Scan for the cell matching the given text and deliver its [x, y] coordinate at center. 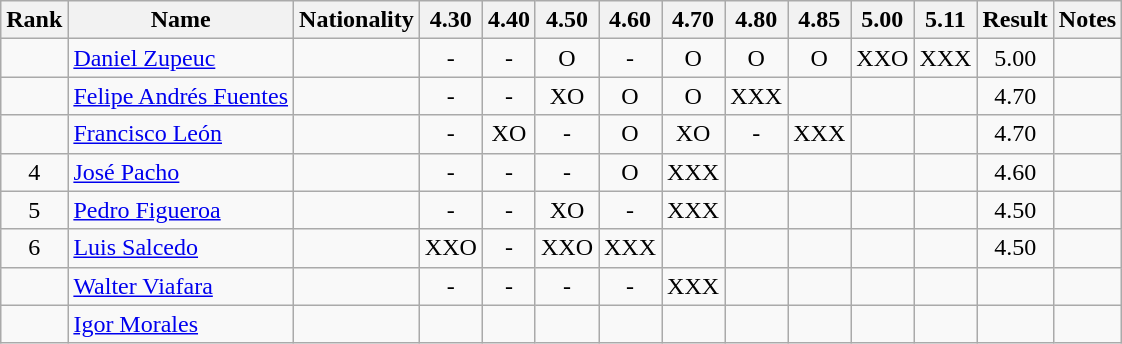
Igor Morales [181, 324]
4.30 [450, 20]
José Pacho [181, 172]
Francisco León [181, 134]
Felipe Andrés Fuentes [181, 96]
4.40 [508, 20]
6 [34, 248]
4.80 [756, 20]
Rank [34, 20]
Walter Viafara [181, 286]
Notes [1087, 20]
5.11 [946, 20]
Nationality [357, 20]
Result [1015, 20]
Name [181, 20]
4.85 [820, 20]
4 [34, 172]
Pedro Figueroa [181, 210]
Daniel Zupeuc [181, 58]
Luis Salcedo [181, 248]
5 [34, 210]
